Locate the cell with the specified text and output its (X, Y) center coordinate. 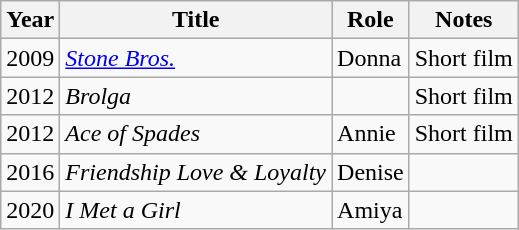
Brolga (196, 96)
Denise (371, 172)
Amiya (371, 210)
Role (371, 20)
Donna (371, 58)
2009 (30, 58)
Ace of Spades (196, 134)
Notes (464, 20)
Title (196, 20)
Year (30, 20)
2016 (30, 172)
Annie (371, 134)
Friendship Love & Loyalty (196, 172)
2020 (30, 210)
I Met a Girl (196, 210)
Stone Bros. (196, 58)
